Detect which cell encompasses the target text, then output its [X, Y] center coordinate. 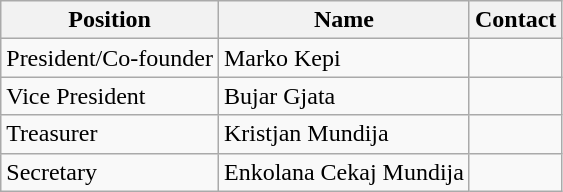
Name [344, 20]
Vice President [110, 96]
Marko Kepi [344, 58]
Treasurer [110, 134]
Kristjan Mundija [344, 134]
Secretary [110, 172]
Position [110, 20]
Bujar Gjata [344, 96]
Enkolana Cekaj Mundija [344, 172]
Contact [515, 20]
President/Co-founder [110, 58]
